Detect which cell encompasses the target text, then output its [x, y] center coordinate. 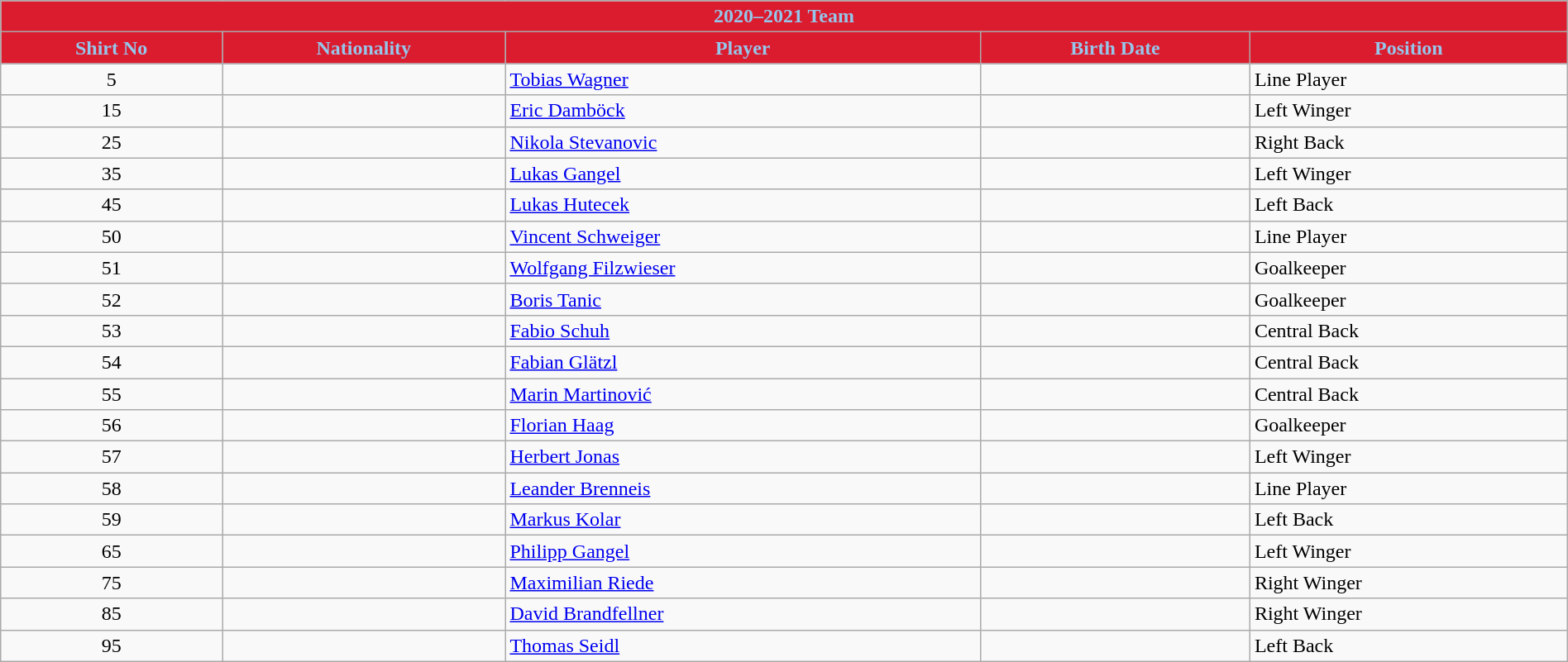
45 [112, 205]
56 [112, 426]
Maximilian Riede [743, 583]
Nationality [364, 48]
Fabio Schuh [743, 331]
50 [112, 236]
Lukas Hutecek [743, 205]
Philipp Gangel [743, 551]
David Brandfellner [743, 614]
55 [112, 394]
2020–2021 Team [784, 17]
Shirt No [112, 48]
Lukas Gangel [743, 174]
Tobias Wagner [743, 79]
5 [112, 79]
Marin Martinović [743, 394]
Nikola Stevanovic [743, 142]
35 [112, 174]
95 [112, 645]
65 [112, 551]
54 [112, 362]
Wolfgang Filzwieser [743, 268]
Markus Kolar [743, 520]
59 [112, 520]
75 [112, 583]
Fabian Glätzl [743, 362]
25 [112, 142]
Boris Tanic [743, 299]
Right Back [1408, 142]
Florian Haag [743, 426]
Vincent Schweiger [743, 236]
85 [112, 614]
Birth Date [1116, 48]
Leander Brenneis [743, 488]
51 [112, 268]
57 [112, 457]
53 [112, 331]
52 [112, 299]
Thomas Seidl [743, 645]
Herbert Jonas [743, 457]
Eric Damböck [743, 111]
58 [112, 488]
Position [1408, 48]
Player [743, 48]
15 [112, 111]
